For the text-containing cell, return its midpoint in [X, Y] coordinate format. 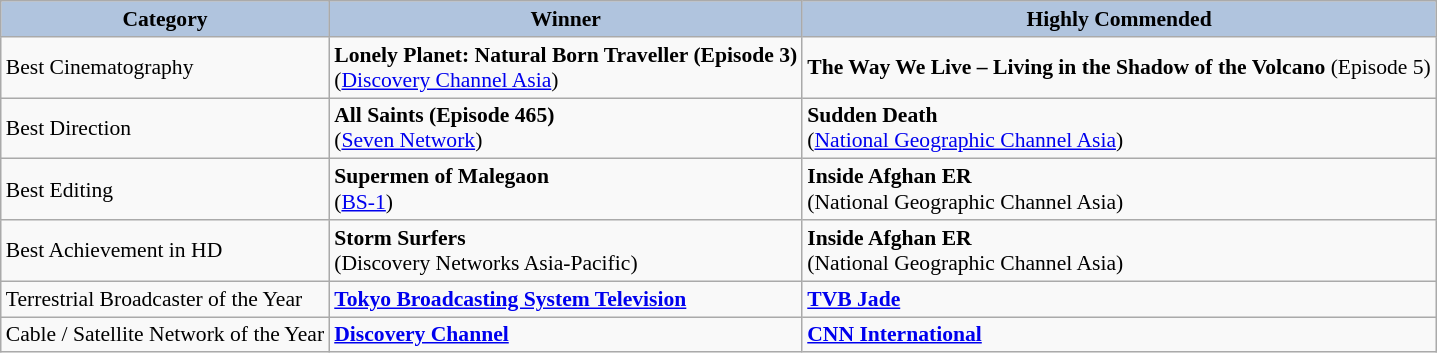
Discovery Channel [566, 335]
TVB Jade [1119, 299]
Best Cinematography [165, 68]
Best Achievement in HD [165, 250]
Best Editing [165, 190]
Storm Surfers(Discovery Networks Asia-Pacific) [566, 250]
Lonely Planet: Natural Born Traveller (Episode 3)(Discovery Channel Asia) [566, 68]
Sudden Death(National Geographic Channel Asia) [1119, 128]
Cable / Satellite Network of the Year [165, 335]
Category [165, 19]
Highly Commended [1119, 19]
CNN International [1119, 335]
Terrestrial Broadcaster of the Year [165, 299]
Winner [566, 19]
Tokyo Broadcasting System Television [566, 299]
All Saints (Episode 465)(Seven Network) [566, 128]
Best Direction [165, 128]
Supermen of Malegaon(BS-1) [566, 190]
The Way We Live – Living in the Shadow of the Volcano (Episode 5) [1119, 68]
